For the text-containing cell, return its midpoint in (X, Y) coordinate format. 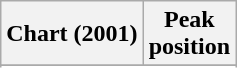
Chart (2001) (72, 34)
Peak position (189, 34)
